Output the (x, y) coordinate of the center of the cell containing the given text.  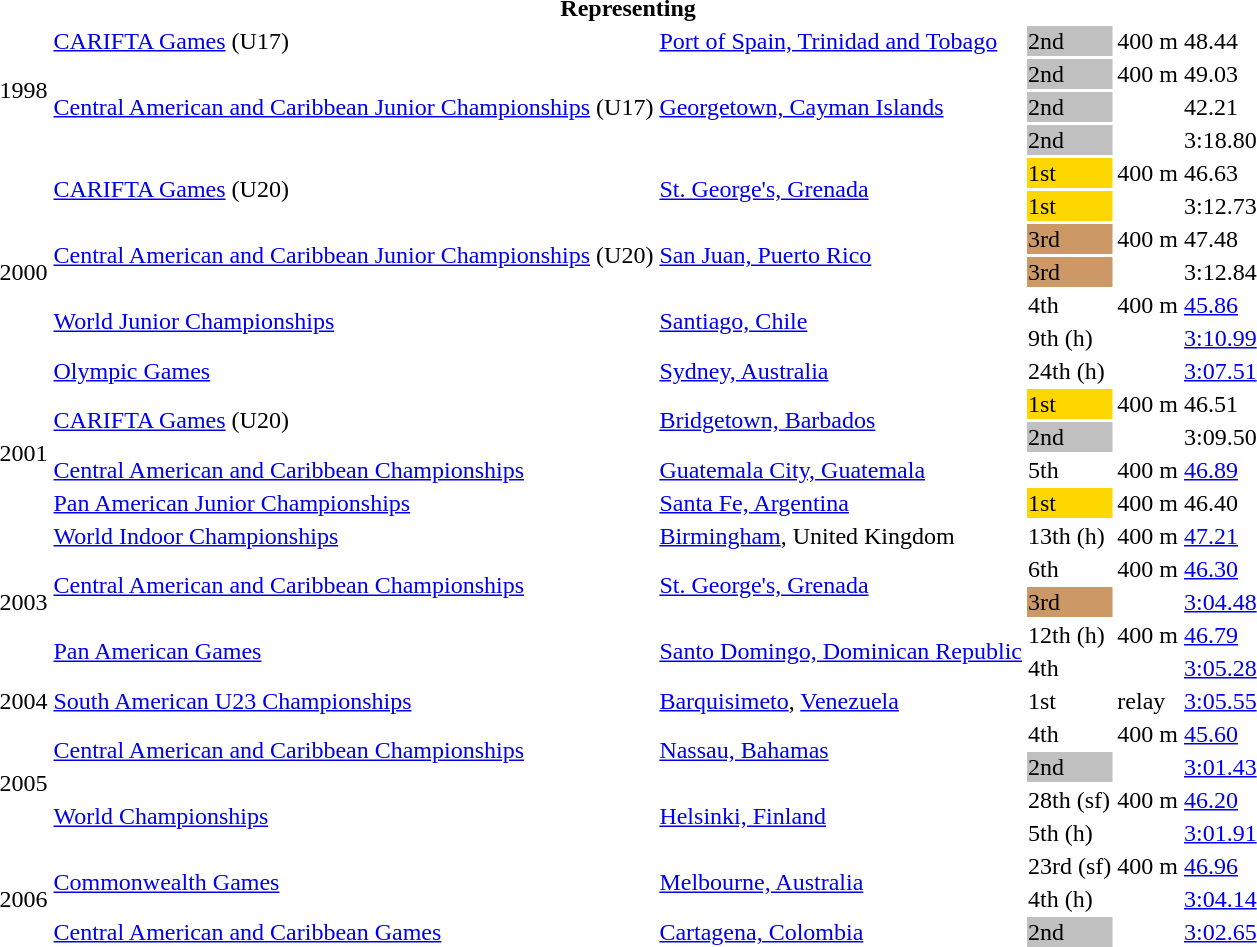
CARIFTA Games (U17) (354, 41)
Central American and Caribbean Junior Championships (U20) (354, 256)
4th (h) (1070, 899)
South American U23 Championships (354, 701)
Sydney, Australia (841, 371)
Helsinki, Finland (841, 816)
24th (h) (1070, 371)
Santa Fe, Argentina (841, 503)
12th (h) (1070, 635)
Barquisimeto, Venezuela (841, 701)
Pan American Junior Championships (354, 503)
Pan American Games (354, 652)
Olympic Games (354, 371)
World Junior Championships (354, 322)
9th (h) (1070, 338)
23rd (sf) (1070, 866)
Guatemala City, Guatemala (841, 470)
Melbourne, Australia (841, 882)
relay (1148, 701)
World Indoor Championships (354, 536)
Port of Spain, Trinidad and Tobago (841, 41)
Commonwealth Games (354, 882)
Bridgetown, Barbados (841, 420)
Nassau, Bahamas (841, 750)
28th (sf) (1070, 800)
Georgetown, Cayman Islands (841, 107)
Birmingham, United Kingdom (841, 536)
San Juan, Puerto Rico (841, 256)
Central American and Caribbean Junior Championships (U17) (354, 107)
6th (1070, 569)
Santiago, Chile (841, 322)
Cartagena, Colombia (841, 932)
13th (h) (1070, 536)
Santo Domingo, Dominican Republic (841, 652)
Central American and Caribbean Games (354, 932)
5th (h) (1070, 833)
5th (1070, 470)
World Championships (354, 816)
